Identify which cell holds the provided text, then report its (X, Y) central coordinate. 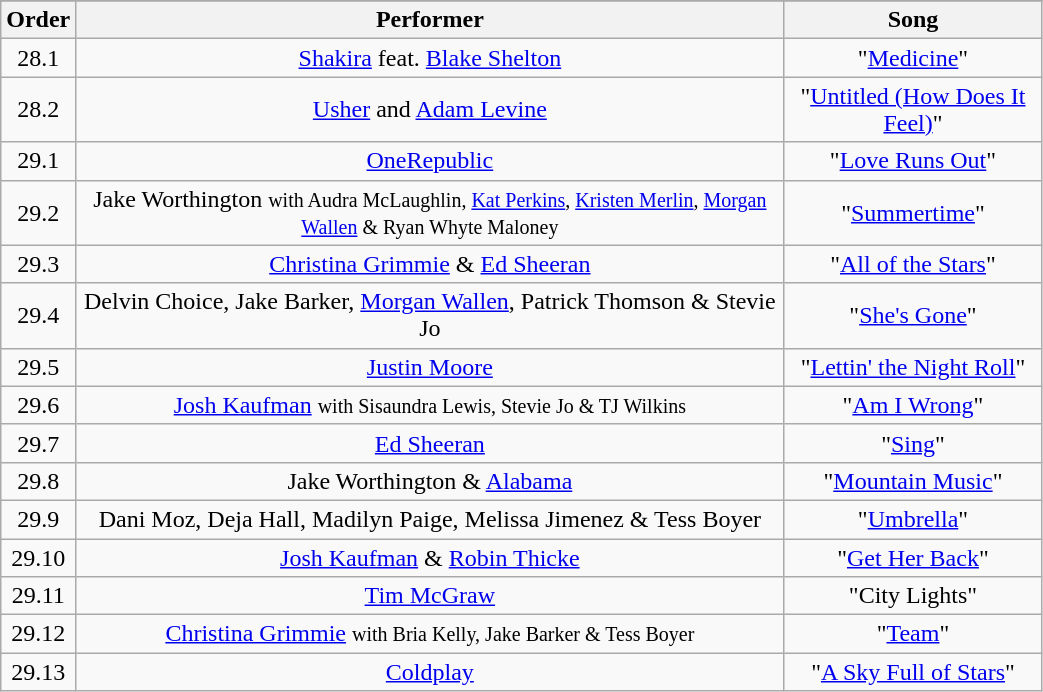
"City Lights" (913, 596)
Order (38, 20)
29.5 (38, 367)
"A Sky Full of Stars" (913, 672)
Performer (430, 20)
29.4 (38, 316)
"Mountain Music" (913, 481)
"Untitled (How Does It Feel)" (913, 110)
29.9 (38, 519)
28.2 (38, 110)
29.7 (38, 443)
29.13 (38, 672)
Tim McGraw (430, 596)
Delvin Choice, Jake Barker, Morgan Wallen, Patrick Thomson & Stevie Jo (430, 316)
Christina Grimmie with Bria Kelly, Jake Barker & Tess Boyer (430, 634)
"Love Runs Out" (913, 161)
Josh Kaufman & Robin Thicke (430, 557)
Justin Moore (430, 367)
29.11 (38, 596)
OneRepublic (430, 161)
28.1 (38, 58)
Song (913, 20)
29.12 (38, 634)
"Get Her Back" (913, 557)
"Lettin' the Night Roll" (913, 367)
"Medicine" (913, 58)
Christina Grimmie & Ed Sheeran (430, 264)
Dani Moz, Deja Hall, Madilyn Paige, Melissa Jimenez & Tess Boyer (430, 519)
Usher and Adam Levine (430, 110)
"Sing" (913, 443)
29.1 (38, 161)
Ed Sheeran (430, 443)
Jake Worthington with Audra McLaughlin, Kat Perkins, Kristen Merlin, Morgan Wallen & Ryan Whyte Maloney (430, 212)
"All of the Stars" (913, 264)
"Team" (913, 634)
29.8 (38, 481)
"Umbrella" (913, 519)
"Am I Wrong" (913, 405)
Jake Worthington & Alabama (430, 481)
"Summertime" (913, 212)
29.3 (38, 264)
29.10 (38, 557)
Coldplay (430, 672)
Shakira feat. Blake Shelton (430, 58)
29.6 (38, 405)
"She's Gone" (913, 316)
Josh Kaufman with Sisaundra Lewis, Stevie Jo & TJ Wilkins (430, 405)
29.2 (38, 212)
